Search for the cell housing the specified text and yield its (x, y) center coordinate. 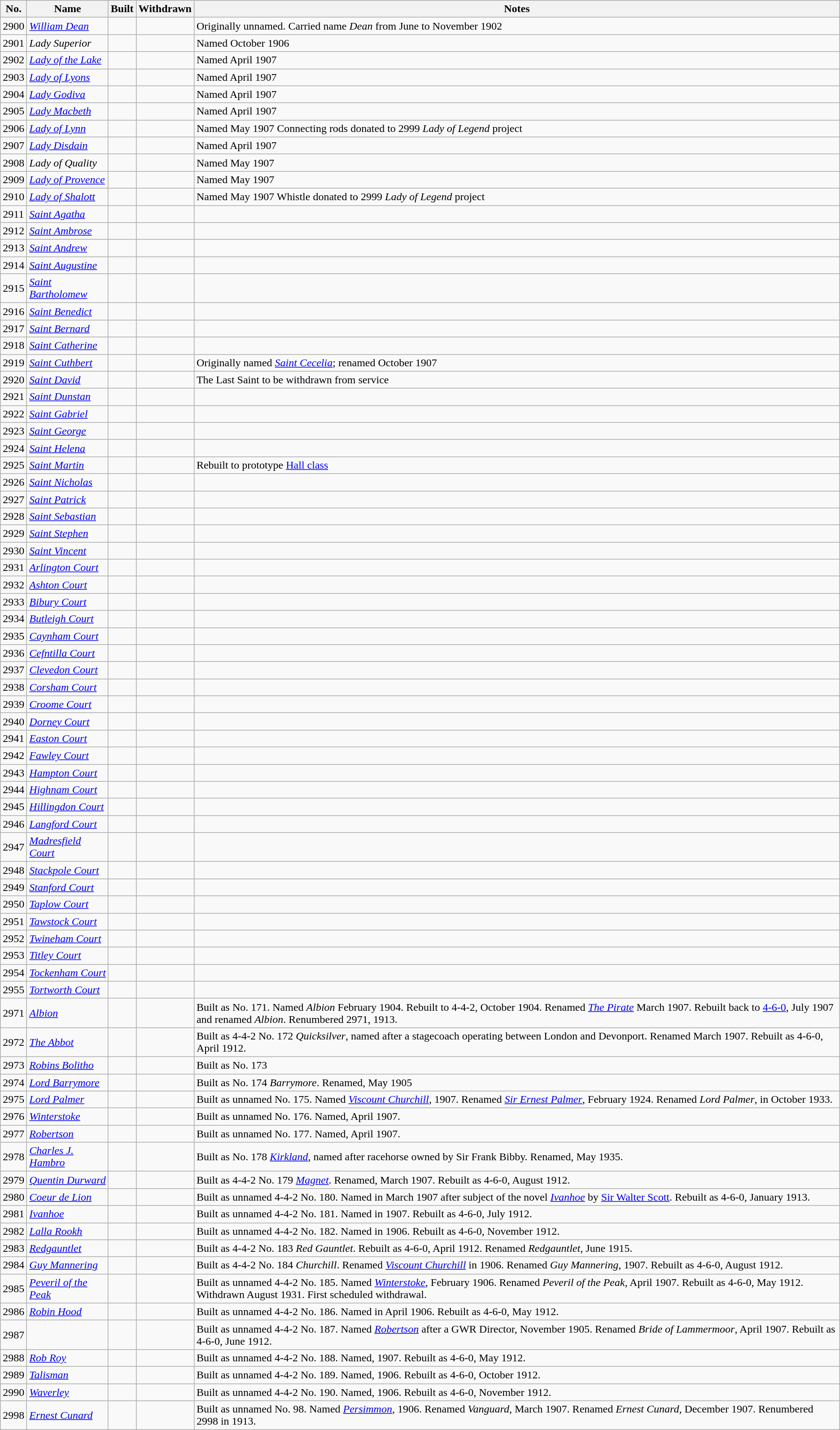
Charles J. Hambro (68, 1157)
Arlington Court (68, 568)
Peveril of the Peak (68, 1288)
2947 (13, 847)
Built as unnamed 4-4-2 No. 180. Named in March 1907 after subject of the novel Ivanhoe by Sir Walter Scott. Rebuilt as 4-6-0, January 1913. (517, 1197)
Name (68, 9)
Built as unnamed No. 177. Named, April 1907. (517, 1134)
Saint Bartholomew (68, 288)
Lady of Provence (68, 180)
Notes (517, 9)
Tawstock Court (68, 921)
2930 (13, 551)
2918 (13, 346)
2913 (13, 248)
2911 (13, 214)
Robin Hood (68, 1312)
Saint George (68, 431)
2919 (13, 363)
2990 (13, 1392)
Built as 4-4-2 No. 184 Churchill. Renamed Viscount Churchill in 1906. Renamed Guy Mannering, 1907. Rebuilt as 4-6-0, August 1912. (517, 1265)
2943 (13, 772)
2938 (13, 687)
Talisman (68, 1375)
2925 (13, 465)
2987 (13, 1335)
Hampton Court (68, 772)
Built as unnamed 4-4-2 No. 189. Named, 1906. Rebuilt as 4-6-0, October 1912. (517, 1375)
Fawley Court (68, 755)
Tockenham Court (68, 973)
2977 (13, 1134)
2927 (13, 500)
Built as No. 178 Kirkland, named after racehorse owned by Sir Frank Bibby. Renamed, May 1935. (517, 1157)
Withdrawn (165, 9)
Saint Ambrose (68, 231)
Coeur de Lion (68, 1197)
2986 (13, 1312)
2917 (13, 329)
2941 (13, 738)
Easton Court (68, 738)
2954 (13, 973)
2905 (13, 111)
2981 (13, 1214)
2945 (13, 807)
Saint Agatha (68, 214)
2935 (13, 636)
2940 (13, 721)
Saint Patrick (68, 500)
Lady of the Lake (68, 60)
Guy Mannering (68, 1265)
2989 (13, 1375)
2912 (13, 231)
2915 (13, 288)
Stackpole Court (68, 870)
Built as 4-4-2 No. 183 Red Gauntlet. Rebuilt as 4-6-0, April 1912. Renamed Redgauntlet, June 1915. (517, 1248)
Taplow Court (68, 904)
2972 (13, 1042)
Rob Roy (68, 1358)
Lady Macbeth (68, 111)
Saint Vincent (68, 551)
Lady of Quality (68, 162)
Lady Superior (68, 43)
2910 (13, 197)
2936 (13, 653)
2914 (13, 265)
Lady of Lynn (68, 128)
2955 (13, 990)
Built as unnamed 4-4-2 No. 188. Named, 1907. Rebuilt as 4-6-0, May 1912. (517, 1358)
2901 (13, 43)
Lord Palmer (68, 1100)
Dorney Court (68, 721)
2924 (13, 448)
2982 (13, 1231)
2907 (13, 145)
Butleigh Court (68, 619)
Originally unnamed. Carried name Dean from June to November 1902 (517, 26)
2922 (13, 414)
2946 (13, 824)
Clevedon Court (68, 670)
Built as unnamed No. 176. Named, April 1907. (517, 1117)
2980 (13, 1197)
Bibury Court (68, 602)
2934 (13, 619)
Built as unnamed No. 175. Named Viscount Churchill, 1907. Renamed Sir Ernest Palmer, February 1924. Renamed Lord Palmer, in October 1933. (517, 1100)
Built as No. 173 (517, 1065)
2931 (13, 568)
Hillingdon Court (68, 807)
2939 (13, 704)
Saint Cuthbert (68, 363)
Saint Bernard (68, 329)
Rebuilt to prototype Hall class (517, 465)
Built as No. 174 Barrymore. Renamed, May 1905 (517, 1082)
Highnam Court (68, 790)
Saint Martin (68, 465)
Named May 1907 Connecting rods donated to 2999 Lady of Legend project (517, 128)
Saint Nicholas (68, 482)
Cefntilla Court (68, 653)
Ashton Court (68, 585)
2974 (13, 1082)
Built as 4-4-2 No. 179 Magnet. Renamed, March 1907. Rebuilt as 4-6-0, August 1912. (517, 1180)
Quentin Durward (68, 1180)
Twineham Court (68, 939)
Built as unnamed 4-4-2 No. 182. Named in 1906. Rebuilt as 4-6-0, November 1912. (517, 1231)
Saint Stephen (68, 534)
William Dean (68, 26)
Saint Sebastian (68, 517)
Saint Andrew (68, 248)
Built as unnamed 4-4-2 No. 181. Named in 1907. Rebuilt as 4-6-0, July 1912. (517, 1214)
2950 (13, 904)
2908 (13, 162)
2973 (13, 1065)
Saint Helena (68, 448)
Ivanhoe (68, 1214)
2948 (13, 870)
2904 (13, 94)
2983 (13, 1248)
Lord Barrymore (68, 1082)
2979 (13, 1180)
Lady Godiva (68, 94)
Winterstoke (68, 1117)
2953 (13, 956)
Saint David (68, 380)
Lady of Lyons (68, 77)
2906 (13, 128)
The Abbot (68, 1042)
No. (13, 9)
Caynham Court (68, 636)
Built as unnamed 4-4-2 No. 186. Named in April 1906. Rebuilt as 4-6-0, May 1912. (517, 1312)
2920 (13, 380)
Ernest Cunard (68, 1416)
Tortworth Court (68, 990)
Stanford Court (68, 887)
2971 (13, 1013)
Named May 1907 Whistle donated to 2999 Lady of Legend project (517, 197)
2903 (13, 77)
2949 (13, 887)
Saint Gabriel (68, 414)
Robins Bolitho (68, 1065)
2952 (13, 939)
2923 (13, 431)
Built as unnamed 4-4-2 No. 190. Named, 1906. Rebuilt as 4-6-0, November 1912. (517, 1392)
Lady Disdain (68, 145)
Saint Dunstan (68, 397)
Robertson (68, 1134)
2921 (13, 397)
2942 (13, 755)
2985 (13, 1288)
2916 (13, 311)
2998 (13, 1416)
2909 (13, 180)
Built (122, 9)
2951 (13, 921)
Albion (68, 1013)
2926 (13, 482)
Originally named Saint Cecelia; renamed October 1907 (517, 363)
Madresfield Court (68, 847)
2902 (13, 60)
2978 (13, 1157)
2984 (13, 1265)
Saint Benedict (68, 311)
Named October 1906 (517, 43)
Lalla Rookh (68, 1231)
2932 (13, 585)
Corsham Court (68, 687)
Langford Court (68, 824)
2928 (13, 517)
Lady of Shalott (68, 197)
Croome Court (68, 704)
2976 (13, 1117)
2988 (13, 1358)
2975 (13, 1100)
Saint Catherine (68, 346)
2937 (13, 670)
2900 (13, 26)
Waverley (68, 1392)
2929 (13, 534)
Redgauntlet (68, 1248)
Saint Augustine (68, 265)
2944 (13, 790)
The Last Saint to be withdrawn from service (517, 380)
Titley Court (68, 956)
2933 (13, 602)
Built as unnamed No. 98. Named Persimmon, 1906. Renamed Vanguard, March 1907. Renamed Ernest Cunard, December 1907. Renumbered 2998 in 1913. (517, 1416)
